Find where the given text appears and provide that cell's center as (x, y) coordinate. 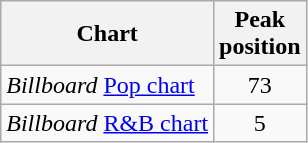
Billboard Pop chart (108, 85)
Chart (108, 34)
73 (260, 85)
5 (260, 123)
Billboard R&B chart (108, 123)
Peak position (260, 34)
